Extract the (x, y) coordinate from the center of the cell holding the provided text.  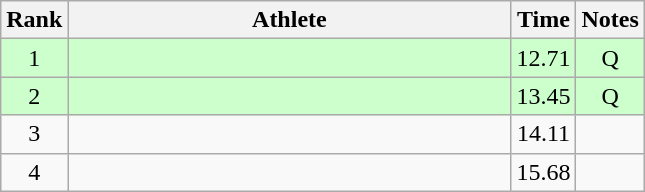
15.68 (544, 172)
12.71 (544, 58)
Rank (34, 20)
Time (544, 20)
Notes (610, 20)
2 (34, 96)
1 (34, 58)
3 (34, 134)
4 (34, 172)
13.45 (544, 96)
14.11 (544, 134)
Athlete (290, 20)
